Return the (x, y) coordinate for the center point of the cell that contains the specified text.  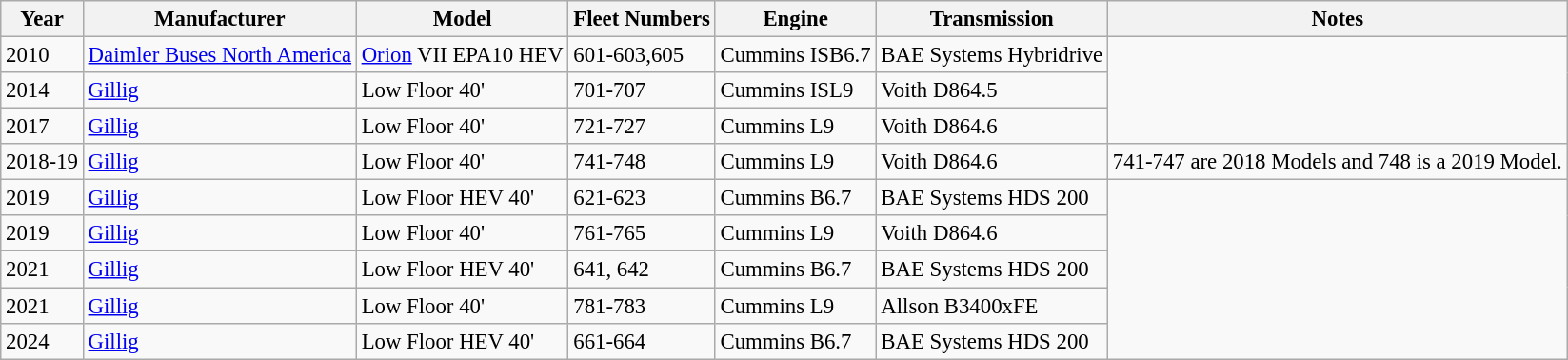
2017 (42, 127)
2024 (42, 341)
601-603,605 (642, 55)
761-765 (642, 233)
Engine (796, 19)
BAE Systems Hybridrive (992, 55)
741-748 (642, 162)
701-707 (642, 90)
741-747 are 2018 Models and 748 is a 2019 Model. (1337, 162)
2018-19 (42, 162)
Manufacturer (219, 19)
Notes (1337, 19)
Orion VII EPA10 HEV (463, 55)
Cummins ISB6.7 (796, 55)
Daimler Buses North America (219, 55)
2010 (42, 55)
721-727 (642, 127)
781-783 (642, 306)
621-623 (642, 198)
Voith D864.5 (992, 90)
Year (42, 19)
Transmission (992, 19)
661-664 (642, 341)
Allson B3400xFE (992, 306)
2014 (42, 90)
Cummins ISL9 (796, 90)
641, 642 (642, 270)
Fleet Numbers (642, 19)
Model (463, 19)
